Provide the (X, Y) coordinate of the cell's center where the given text is located.  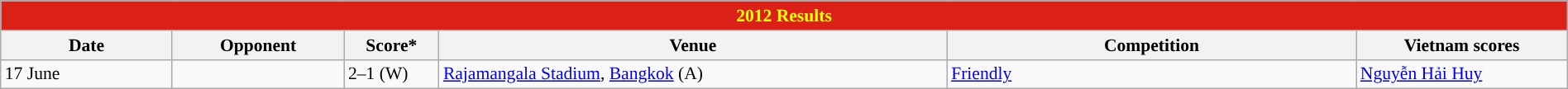
Competition (1151, 45)
Score* (392, 45)
2012 Results (784, 16)
Nguyễn Hải Huy (1462, 74)
Date (87, 45)
Friendly (1151, 74)
Opponent (258, 45)
Venue (693, 45)
2–1 (W) (392, 74)
Vietnam scores (1462, 45)
Rajamangala Stadium, Bangkok (A) (693, 74)
17 June (87, 74)
